Return the [X, Y] coordinate for the center point of the cell that contains the specified text.  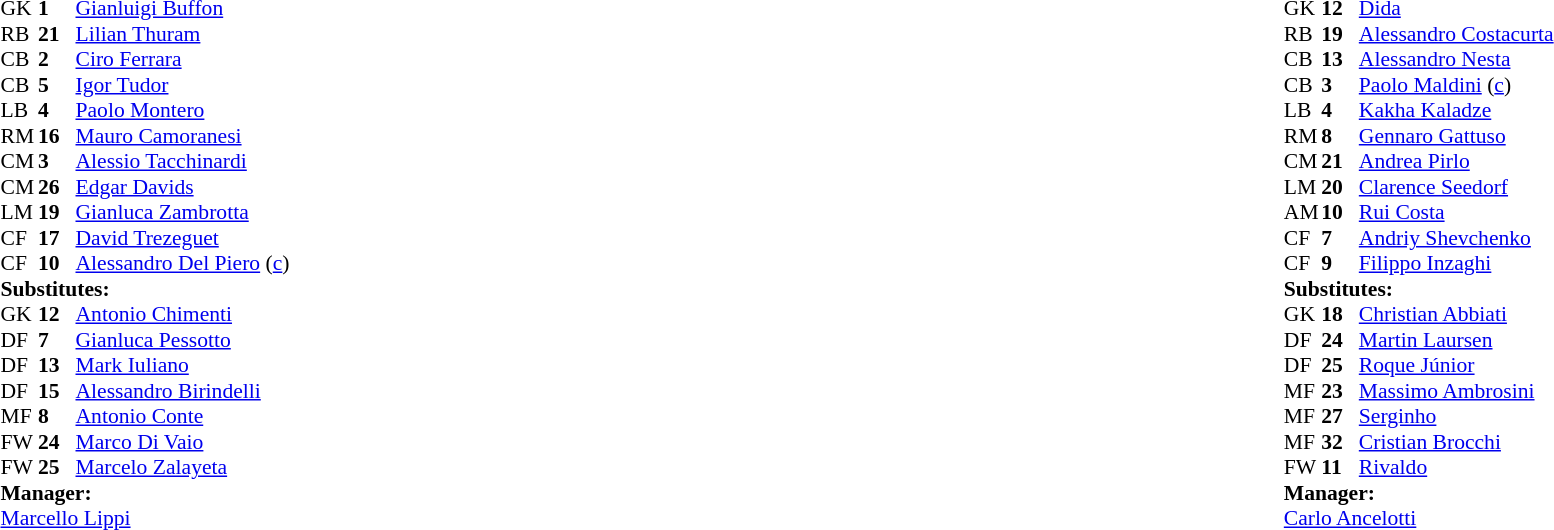
27 [1340, 417]
Rivaldo [1456, 467]
Edgar Davids [183, 187]
Martin Laursen [1456, 340]
Kakha Kaladze [1456, 111]
23 [1340, 391]
11 [1340, 467]
Gianluca Zambrotta [183, 213]
20 [1340, 187]
9 [1340, 263]
Antonio Chimenti [183, 315]
Antonio Conte [183, 417]
17 [57, 238]
Cristian Brocchi [1456, 442]
Paolo Montero [183, 111]
Paolo Maldini (c) [1456, 85]
2 [57, 59]
32 [1340, 442]
Mauro Camoranesi [183, 136]
Alessandro Nesta [1456, 59]
Igor Tudor [183, 85]
Marco Di Vaio [183, 442]
Alessandro Del Piero (c) [183, 263]
26 [57, 187]
Andrea Pirlo [1456, 161]
Roque Júnior [1456, 365]
Christian Abbiati [1456, 315]
Alessio Tacchinardi [183, 161]
Andriy Shevchenko [1456, 238]
Clarence Seedorf [1456, 187]
16 [57, 136]
Filippo Inzaghi [1456, 263]
5 [57, 85]
12 [57, 315]
Rui Costa [1456, 213]
Gianluca Pessotto [183, 340]
15 [57, 391]
Alessandro Costacurta [1456, 34]
Serginho [1456, 417]
Marcelo Zalayeta [183, 467]
Mark Iuliano [183, 365]
AM [1303, 213]
Alessandro Birindelli [183, 391]
David Trezeguet [183, 238]
Lilian Thuram [183, 34]
Gennaro Gattuso [1456, 136]
Massimo Ambrosini [1456, 391]
18 [1340, 315]
Ciro Ferrara [183, 59]
